Search for the cell housing the specified text and yield its (X, Y) center coordinate. 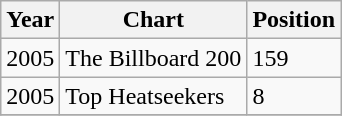
Position (294, 20)
Year (30, 20)
Top Heatseekers (154, 96)
159 (294, 58)
Chart (154, 20)
8 (294, 96)
The Billboard 200 (154, 58)
